Determine the (X, Y) coordinate at the center of the cell enclosing the given text.  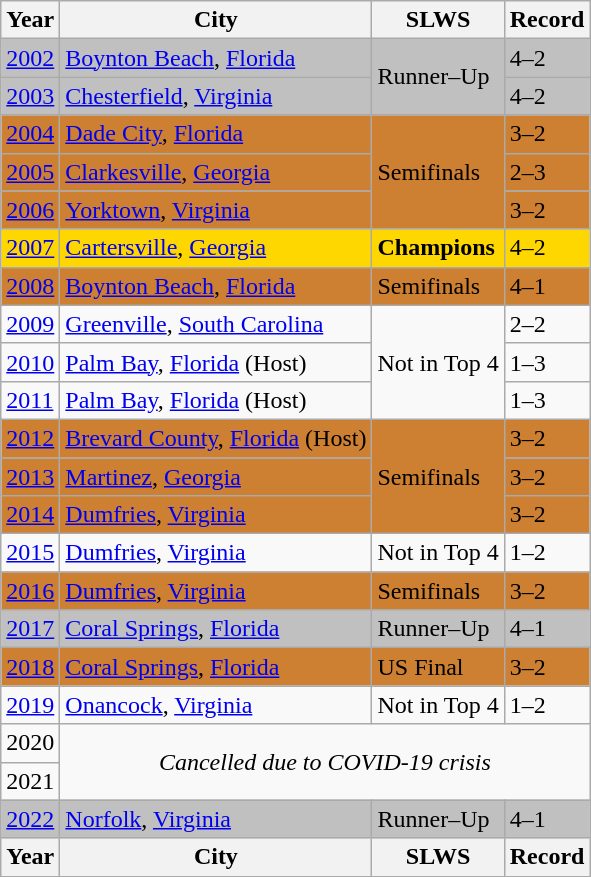
2015 (30, 553)
Onancock, Virginia (216, 705)
2022 (30, 819)
2013 (30, 477)
2017 (30, 629)
2005 (30, 172)
Chesterfield, Virginia (216, 96)
Norfolk, Virginia (216, 819)
2002 (30, 58)
Brevard County, Florida (Host) (216, 438)
2010 (30, 362)
2014 (30, 515)
Champions (438, 248)
Martinez, Georgia (216, 477)
Clarkesville, Georgia (216, 172)
Greenville, South Carolina (216, 324)
Dade City, Florida (216, 134)
Cancelled due to COVID-19 crisis (325, 762)
2003 (30, 96)
2–3 (547, 172)
2008 (30, 286)
2020 (30, 743)
2018 (30, 667)
2–2 (547, 324)
2019 (30, 705)
2009 (30, 324)
2004 (30, 134)
Yorktown, Virginia (216, 210)
2016 (30, 591)
2011 (30, 400)
Cartersville, Georgia (216, 248)
2006 (30, 210)
2007 (30, 248)
US Final (438, 667)
2012 (30, 438)
2021 (30, 781)
